Detect which cell encompasses the target text, then output its (x, y) center coordinate. 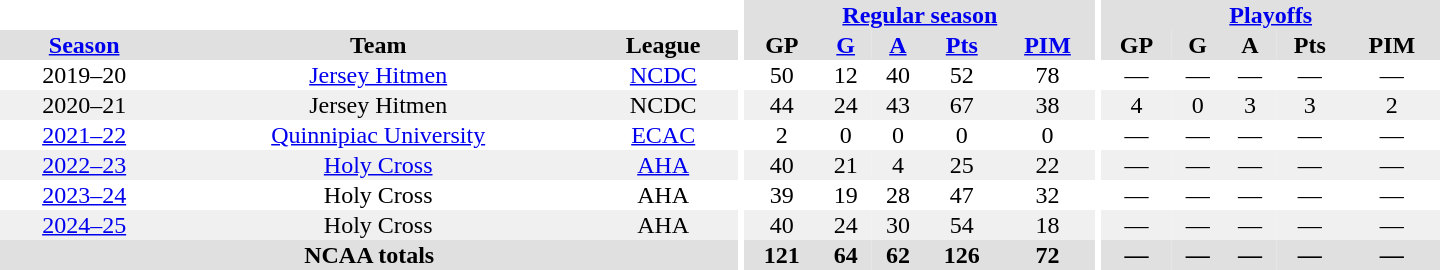
126 (962, 255)
2023–24 (84, 195)
47 (962, 195)
ECAC (663, 135)
Quinnipiac University (378, 135)
2020–21 (84, 105)
44 (782, 105)
2022–23 (84, 165)
38 (1047, 105)
Regular season (920, 15)
64 (846, 255)
43 (898, 105)
39 (782, 195)
78 (1047, 75)
28 (898, 195)
Team (378, 45)
19 (846, 195)
54 (962, 225)
50 (782, 75)
21 (846, 165)
22 (1047, 165)
2024–25 (84, 225)
121 (782, 255)
2019–20 (84, 75)
62 (898, 255)
32 (1047, 195)
12 (846, 75)
52 (962, 75)
Playoffs (1270, 15)
NCAA totals (369, 255)
67 (962, 105)
30 (898, 225)
Season (84, 45)
18 (1047, 225)
League (663, 45)
72 (1047, 255)
2021–22 (84, 135)
25 (962, 165)
